Pinpoint the cell where the given text exists, returning its [x, y] midpoint coordinate. 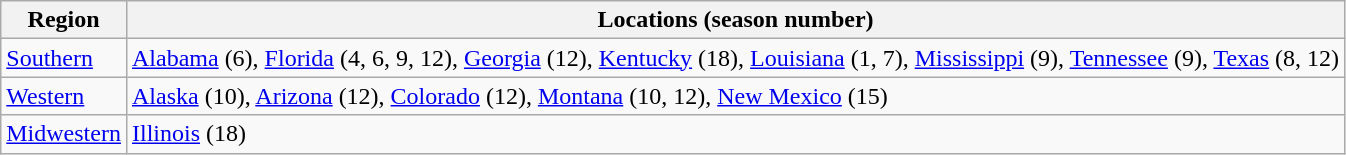
Southern [64, 58]
Alaska (10), Arizona (12), Colorado (12), Montana (10, 12), New Mexico (15) [735, 96]
Illinois (18) [735, 134]
Alabama (6), Florida (4, 6, 9, 12), Georgia (12), Kentucky (18), Louisiana (1, 7), Mississippi (9), Tennessee (9), Texas (8, 12) [735, 58]
Locations (season number) [735, 20]
Region [64, 20]
Midwestern [64, 134]
Western [64, 96]
